Search for the cell housing the specified text and yield its (X, Y) center coordinate. 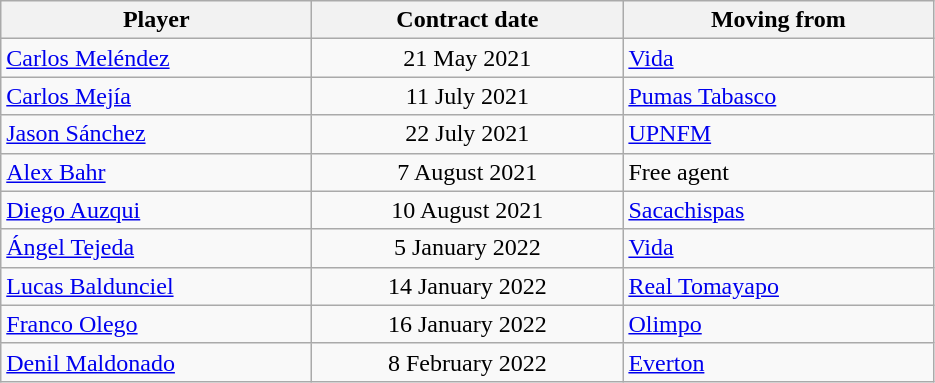
7 August 2021 (468, 172)
8 February 2022 (468, 362)
Contract date (468, 20)
Carlos Meléndez (156, 58)
Free agent (778, 172)
Moving from (778, 20)
Alex Bahr (156, 172)
21 May 2021 (468, 58)
Carlos Mejía (156, 96)
Ángel Tejeda (156, 248)
14 January 2022 (468, 286)
Olimpo (778, 324)
Real Tomayapo (778, 286)
22 July 2021 (468, 134)
Sacachispas (778, 210)
Franco Olego (156, 324)
Denil Maldonado (156, 362)
Everton (778, 362)
Pumas Tabasco (778, 96)
Diego Auzqui (156, 210)
16 January 2022 (468, 324)
5 January 2022 (468, 248)
11 July 2021 (468, 96)
Lucas Baldunciel (156, 286)
10 August 2021 (468, 210)
Player (156, 20)
Jason Sánchez (156, 134)
UPNFM (778, 134)
